Capture the cell that displays the provided text and extract its (X, Y) central coordinate. 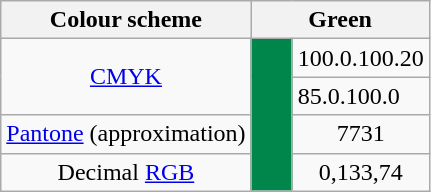
100.0.100.20 (360, 58)
CMYK (126, 77)
Green (340, 20)
7731 (360, 134)
0,133,74 (360, 172)
Pantone (approximation) (126, 134)
Decimal RGB (126, 172)
Colour scheme (126, 20)
85.0.100.0 (360, 96)
